Scan for the cell matching the given text and deliver its (x, y) coordinate at center. 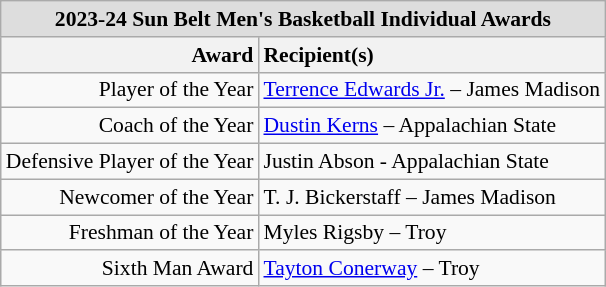
Newcomer of the Year (130, 197)
Justin Abson - Appalachian State (432, 162)
Myles Rigsby – Troy (432, 233)
Award (130, 55)
Freshman of the Year (130, 233)
Sixth Man Award (130, 269)
Coach of the Year (130, 126)
Defensive Player of the Year (130, 162)
2023-24 Sun Belt Men's Basketball Individual Awards (303, 19)
Terrence Edwards Jr. – James Madison (432, 90)
Player of the Year (130, 90)
Tayton Conerway – Troy (432, 269)
Recipient(s) (432, 55)
Dustin Kerns – Appalachian State (432, 126)
T. J. Bickerstaff – James Madison (432, 197)
